For the text-containing cell, return its midpoint in (x, y) coordinate format. 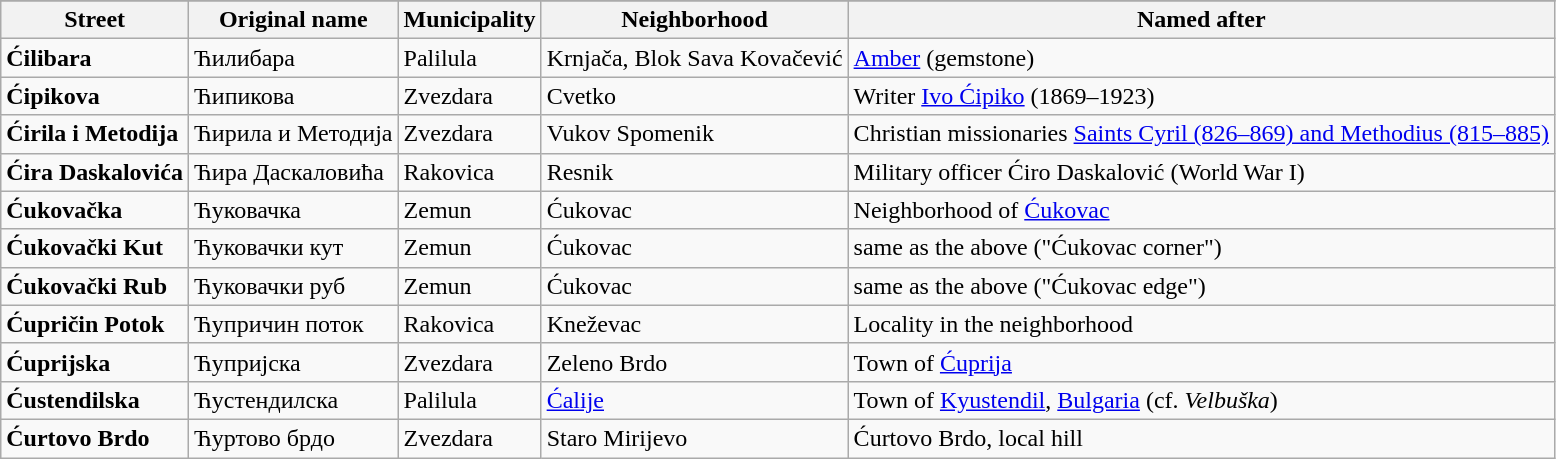
Ćupričin Potok (95, 324)
Ćira Daskalovića (95, 172)
Vukov Spomenik (694, 134)
Ћупријска (293, 362)
Staro Mirijevo (694, 438)
Ćilibara (95, 58)
Ćukovački Rub (95, 286)
Town of Kyustendil, Bulgaria (cf. Velbuška) (1201, 400)
Ćustendilska (95, 400)
Ћирила и Методија (293, 134)
Ћипикова (293, 96)
same as the above ("Ćukovac corner") (1201, 248)
Military officer Ćiro Daskalović (World War I) (1201, 172)
Ćukovački Kut (95, 248)
Kneževac (694, 324)
Ćuprijska (95, 362)
Ћилибара (293, 58)
Ћира Даскаловића (293, 172)
Ćurtovo Brdo, local hill (1201, 438)
same as the above ("Ćukovac edge") (1201, 286)
Ćirila i Metodija (95, 134)
Ћуртово брдо (293, 438)
Original name (293, 20)
Ćukovačka (95, 210)
Ћупричин поток (293, 324)
Neighborhood (694, 20)
Ћуковачки кут (293, 248)
Writer Ivo Ćipiko (1869–1923) (1201, 96)
Town of Ćuprija (1201, 362)
Street (95, 20)
Ћуковачки руб (293, 286)
Cvetko (694, 96)
Ћустендилска (293, 400)
Named after (1201, 20)
Zeleno Brdo (694, 362)
Locality in the neighborhood (1201, 324)
Ćipikova (95, 96)
Amber (gemstone) (1201, 58)
Municipality (470, 20)
Krnjača, Blok Sava Kovačević (694, 58)
Resnik (694, 172)
Ćalije (694, 400)
Neighborhood of Ćukovac (1201, 210)
Ćurtovo Brdo (95, 438)
Christian missionaries Saints Cyril (826–869) and Methodius (815–885) (1201, 134)
Ћуковачка (293, 210)
